Return [x, y] of the center of cell containing provided text 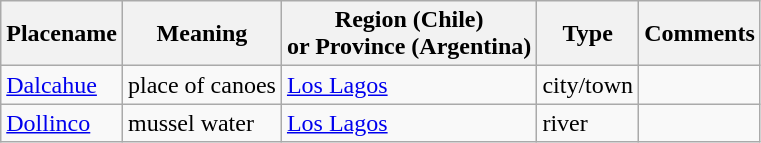
river [588, 123]
Dalcahue [62, 85]
Comments [700, 34]
Placename [62, 34]
mussel water [202, 123]
city/town [588, 85]
Type [588, 34]
place of canoes [202, 85]
Meaning [202, 34]
Region (Chile)or Province (Argentina) [408, 34]
Dollinco [62, 123]
